Return (X, Y) of the center of cell containing provided text 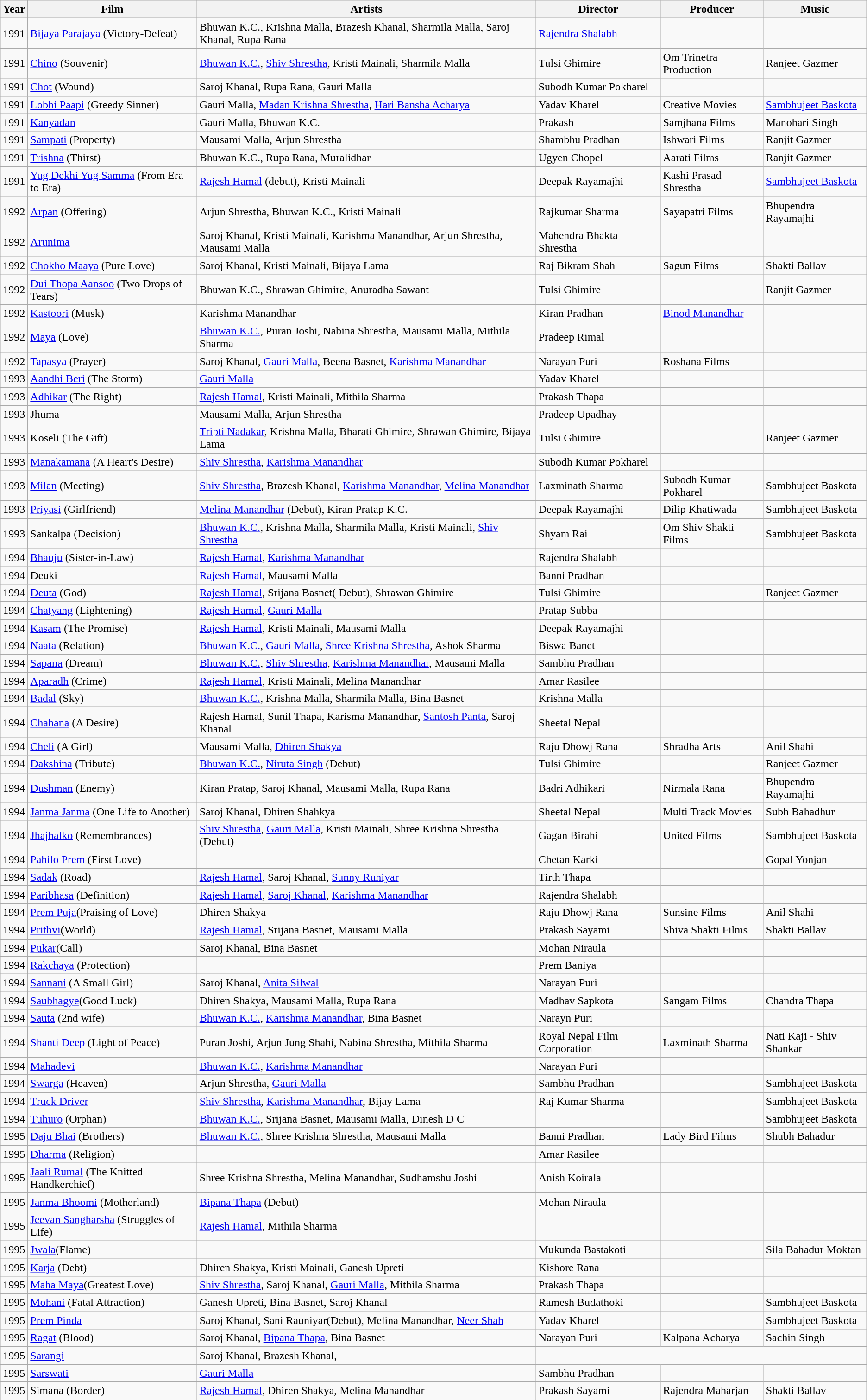
Sachin Singh (815, 1338)
Karishma Manandhar (366, 314)
Kiran Pradhan (598, 314)
Bijaya Parajaya (Victory-Defeat) (112, 33)
Chetan Karki (598, 859)
Om Trinetra Production (712, 63)
Bhuwan K.C., Shiv Shrestha, Kristi Mainali, Sharmila Malla (366, 63)
Rajesh Hamal, Kristi Mainali, Melina Manandhar (366, 681)
Tapasya (Prayer) (112, 361)
Shiva Shakti Films (712, 930)
Manohari Singh (815, 122)
Rajesh Hamal, Srijana Basnet, Mausami Malla (366, 930)
Pukar(Call) (112, 947)
Bhuwan K.C., Puran Joshi, Nabina Shrestha, Mausami Malla, Mithila Sharma (366, 337)
Rajesh Hamal, Karishma Manandhar (366, 557)
Badri Adhikari (598, 788)
Pradeep Upadhay (598, 414)
Naata (Relation) (112, 646)
Shiv Shrestha, Karishma Manandhar, Bijay Lama (366, 1101)
Chatyang (Lightening) (112, 610)
Simana (Border) (112, 1391)
Jhuma (112, 414)
Ishwari Films (712, 140)
Shradha Arts (712, 746)
Arjun Shrestha, Gauri Malla (366, 1084)
Kashi Prasad Shrestha (712, 182)
Shiv Shrestha, Brazesh Khanal, Karishma Manandhar, Melina Manandhar (366, 486)
Krishna Malla (598, 699)
Raj Kumar Sharma (598, 1101)
Rajesh Hamal, Kristi Mainali, Mausami Malla (366, 628)
Manakamana (A Heart's Desire) (112, 462)
Puran Joshi, Arjun Jung Shahi, Nabina Shrestha, Mithila Sharma (366, 1042)
Sunsine Films (712, 912)
Nirmala Rana (712, 788)
Trishna (Thirst) (112, 158)
Shiv Shrestha, Karishma Manandhar (366, 462)
Saroj Khanal, Dhiren Shahkya (366, 812)
Melina Manandhar (Debut), Kiran Pratap K.C. (366, 510)
Prem Puja(Praising of Love) (112, 912)
Kanyadan (112, 122)
Bipana Thapa (Debut) (366, 1202)
Dui Thopa Aansoo (Two Drops of Tears) (112, 289)
Chokho Maaya (Pure Love) (112, 265)
Chahana (A Desire) (112, 723)
Rajesh Hamal, Kristi Mainali, Mithila Sharma (366, 397)
Maha Maya(Greatest Love) (112, 1285)
Bhuwan K.C., Srijana Basnet, Mausami Malla, Dinesh D C (366, 1119)
Prem Baniya (598, 965)
Sarswati (112, 1373)
Badal (Sky) (112, 699)
Royal Nepal Film Corporation (598, 1042)
Shiv Shrestha, Saroj Khanal, Gauri Malla, Mithila Sharma (366, 1285)
Om Shiv Shakti Films (712, 534)
Sarangi (112, 1356)
Dharma (Religion) (112, 1154)
Ragat (Blood) (112, 1338)
Aandhi Beri (The Storm) (112, 379)
Saroj Khanal, Anita Silwal (366, 983)
Rajesh Hamal (debut), Kristi Mainali (366, 182)
Creative Movies (712, 105)
Pratap Subba (598, 610)
Arpan (Offering) (112, 211)
Rajesh Hamal, Dhiren Shakya, Melina Manandhar (366, 1391)
Biswa Banet (598, 646)
Samjhana Films (712, 122)
Mahadevi (112, 1066)
Ganesh Upreti, Bina Basnet, Saroj Khanal (366, 1303)
Milan (Meeting) (112, 486)
Sangam Films (712, 1001)
Sauta (2nd wife) (112, 1018)
Karja (Debt) (112, 1267)
Dhiren Shakya, Kristi Mainali, Ganesh Upreti (366, 1267)
Shubh Bahadur (815, 1136)
Bhauju (Sister-in-Law) (112, 557)
Ramesh Budathoki (598, 1303)
Bhuwan K.C., Krishna Malla, Sharmila Malla, Kristi Mainali, Shiv Shrestha (366, 534)
Arjun Shrestha, Bhuwan K.C., Kristi Mainali (366, 211)
Prem Pinda (112, 1320)
Bhuwan K.C., Gauri Malla, Shree Krishna Shrestha, Ashok Sharma (366, 646)
Bhuwan K.C., Shiv Shrestha, Karishma Manandhar, Mausami Malla (366, 663)
Aparadh (Crime) (112, 681)
Kastoori (Musk) (112, 314)
Sagun Films (712, 265)
Rajesh Hamal, Saroj Khanal, Sunny Runiyar (366, 877)
Shambhu Pradhan (598, 140)
Ugyen Chopel (598, 158)
Rajesh Hamal, Gauri Malla (366, 610)
Rajendra Maharjan (712, 1391)
Paribhasa (Definition) (112, 895)
Aarati Films (712, 158)
Chandra Thapa (815, 1001)
Bhuwan K.C., Niruta Singh (Debut) (366, 764)
Chot (Wound) (112, 87)
Lobhi Paapi (Greedy Sinner) (112, 105)
Kiran Pratap, Saroj Khanal, Mausami Malla, Rupa Rana (366, 788)
Sannani (A Small Girl) (112, 983)
Saroj Khanal, Kristi Mainali, Karishma Manandhar, Arjun Shrestha, Mausami Malla (366, 242)
Anish Koirala (598, 1178)
Rajesh Hamal, Srijana Basnet( Debut), Shrawan Ghimire (366, 593)
Year (14, 9)
Bhuwan K.C., Karishma Manandhar (366, 1066)
Bhuwan K.C., Rupa Rana, Muralidhar (366, 158)
Jeevan Sangharsha (Struggles of Life) (112, 1226)
Dhiren Shakya, Mausami Malla, Rupa Rana (366, 1001)
Chino (Souvenir) (112, 63)
Mausami Malla, Dhiren Shakya (366, 746)
Subh Bahadhur (815, 812)
Gopal Yonjan (815, 859)
Shiv Shrestha, Gauri Malla, Kristi Mainali, Shree Krishna Shrestha (Debut) (366, 836)
Shyam Rai (598, 534)
Sila Bahadur Moktan (815, 1249)
Saroj Khanal, Sani Rauniyar(Debut), Melina Manandhar, Neer Shah (366, 1320)
Bhuwan K.C., Krishna Malla, Sharmila Malla, Bina Basnet (366, 699)
Deuki (112, 575)
Raj Bikram Shah (598, 265)
Roshana Films (712, 361)
Mahendra Bhakta Shrestha (598, 242)
Saubhagye(Good Luck) (112, 1001)
Lady Bird Films (712, 1136)
Shanti Deep (Light of Peace) (112, 1042)
Multi Track Movies (712, 812)
Mohani (Fatal Attraction) (112, 1303)
Janma Bhoomi (Motherland) (112, 1202)
Rakchaya (Protection) (112, 965)
Cheli (A Girl) (112, 746)
Truck Driver (112, 1101)
Director (598, 9)
Jhajhalko (Remembrances) (112, 836)
Jwala(Flame) (112, 1249)
Prithvi(World) (112, 930)
Pahilo Prem (First Love) (112, 859)
Artists (366, 9)
Film (112, 9)
Dilip Khatiwada (712, 510)
Swarga (Heaven) (112, 1084)
Binod Manandhar (712, 314)
Bhuwan K.C., Shrawan Ghimire, Anuradha Sawant (366, 289)
Sadak (Road) (112, 877)
Deuta (God) (112, 593)
Shree Krishna Shrestha, Melina Manandhar, Sudhamshu Joshi (366, 1178)
Rajesh Hamal, Sunil Thapa, Karisma Manandhar, Santosh Panta, Saroj Khanal (366, 723)
Gauri Malla, Madan Krishna Shrestha, Hari Bansha Acharya (366, 105)
Kasam (The Promise) (112, 628)
Yug Dekhi Yug Samma (From Era to Era) (112, 182)
Saroj Khanal, Bina Basnet (366, 947)
Bhuwan K.C., Krishna Malla, Brazesh Khanal, Sharmila Malla, Saroj Khanal, Rupa Rana (366, 33)
Tripti Nadakar, Krishna Malla, Bharati Ghimire, Shrawan Ghimire, Bijaya Lama (366, 438)
Mukunda Bastakoti (598, 1249)
Tuhuro (Orphan) (112, 1119)
Dushman (Enemy) (112, 788)
Tirth Thapa (598, 877)
Gagan Birahi (598, 836)
Rajesh Hamal, Saroj Khanal, Karishma Manandhar (366, 895)
United Films (712, 836)
Janma Janma (One Life to Another) (112, 812)
Bhuwan K.C., Karishma Manandhar, Bina Basnet (366, 1018)
Dhiren Shakya (366, 912)
Saroj Khanal, Bipana Thapa, Bina Basnet (366, 1338)
Koseli (The Gift) (112, 438)
Dakshina (Tribute) (112, 764)
Rajkumar Sharma (598, 211)
Maya (Love) (112, 337)
Saroj Khanal, Gauri Malla, Beena Basnet, Karishma Manandhar (366, 361)
Rajesh Hamal, Mithila Sharma (366, 1226)
Saroj Khanal, Brazesh Khanal, (366, 1356)
Rajesh Hamal, Mausami Malla (366, 575)
Producer (712, 9)
Sapana (Dream) (112, 663)
Kishore Rana (598, 1267)
Nati Kaji - Shiv Shankar (815, 1042)
Sampati (Property) (112, 140)
Sayapatri Films (712, 211)
Bhuwan K.C., Shree Krishna Shrestha, Mausami Malla (366, 1136)
Narayn Puri (598, 1018)
Arunima (112, 242)
Gauri Malla, Bhuwan K.C. (366, 122)
Saroj Khanal, Rupa Rana, Gauri Malla (366, 87)
Sankalpa (Decision) (112, 534)
Saroj Khanal, Kristi Mainali, Bijaya Lama (366, 265)
Madhav Sapkota (598, 1001)
Daju Bhai (Brothers) (112, 1136)
Jaali Rumal (The Knitted Handkerchief) (112, 1178)
Adhikar (The Right) (112, 397)
Kalpana Acharya (712, 1338)
Priyasi (Girlfriend) (112, 510)
Prakash (598, 122)
Music (815, 9)
Pradeep Rimal (598, 337)
